Pinpoint the cell where the given text exists, returning its [X, Y] midpoint coordinate. 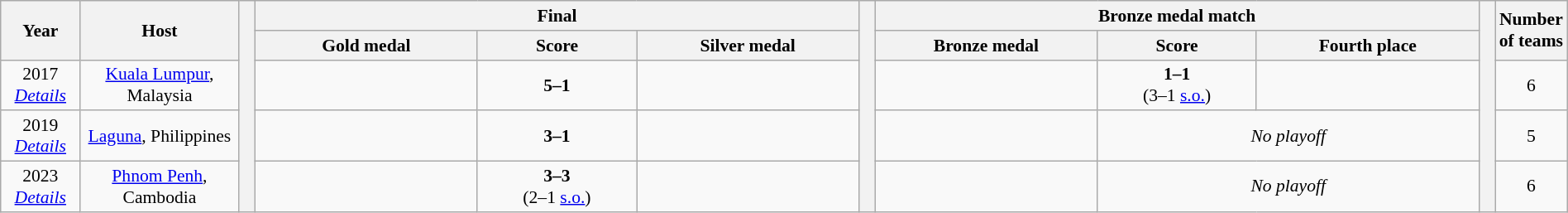
Kuala Lumpur, Malaysia [160, 85]
2019Details [41, 136]
2023Details [41, 187]
5 [1532, 136]
Fourth place [1368, 46]
Bronze medal [986, 46]
3–1 [557, 136]
1–1(3–1 s.o.) [1177, 85]
Phnom Penh, Cambodia [160, 187]
Host [160, 30]
3–3(2–1 s.o.) [557, 187]
Number of teams [1532, 30]
2017Details [41, 85]
Bronze medal match [1177, 16]
Final [557, 16]
Laguna, Philippines [160, 136]
5–1 [557, 85]
Gold medal [366, 46]
Year [41, 30]
Silver medal [748, 46]
